Output the [X, Y] coordinate of the center of the cell containing the given text.  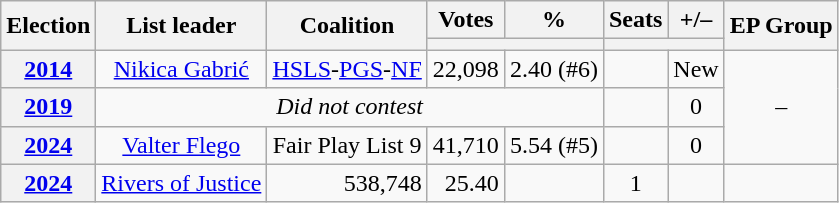
Coalition [347, 26]
Did not contest [350, 107]
25.40 [466, 183]
2.40 (#6) [554, 69]
Nikica Gabrić [182, 69]
Seats [635, 20]
Fair Play List 9 [347, 145]
22,098 [466, 69]
41,710 [466, 145]
1 [635, 183]
Votes [466, 20]
New [696, 69]
2019 [48, 107]
Rivers of Justice [182, 183]
List leader [182, 26]
– [781, 107]
+/– [696, 20]
% [554, 20]
EP Group [781, 26]
5.54 (#5) [554, 145]
Election [48, 26]
538,748 [347, 183]
2014 [48, 69]
HSLS-PGS-NF [347, 69]
Valter Flego [182, 145]
